Find where the given text appears and provide that cell's center as (x, y) coordinate. 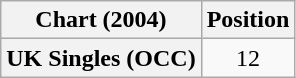
UK Singles (OCC) (101, 58)
Chart (2004) (101, 20)
12 (248, 58)
Position (248, 20)
